Provide the [x, y] coordinate of the cell's center where the given text is located.  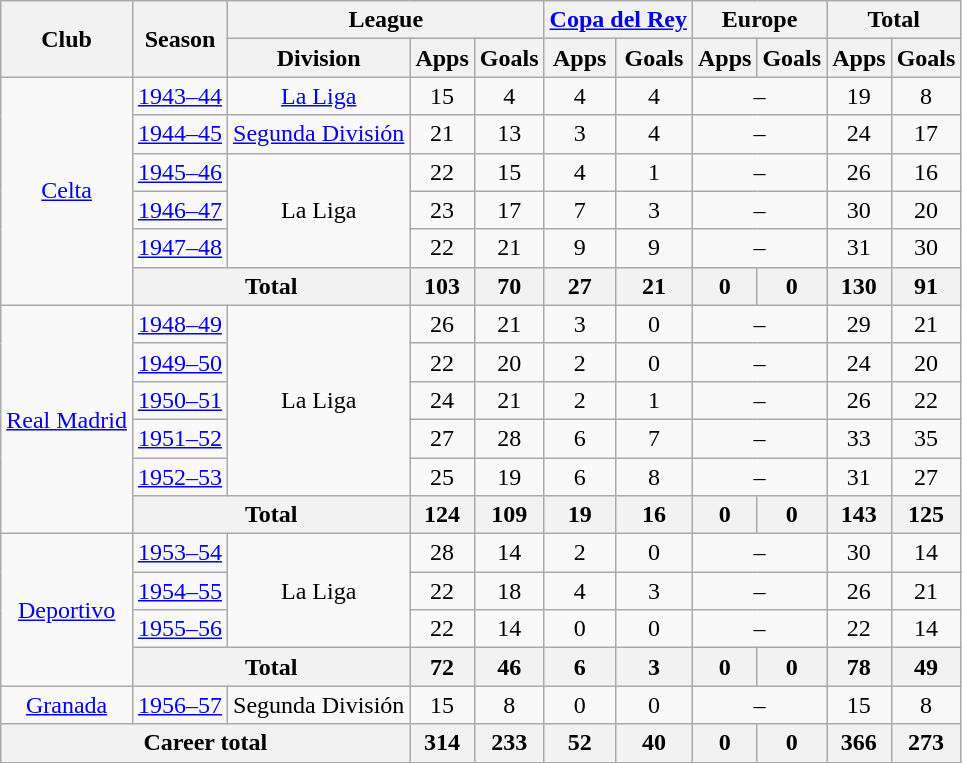
1955–56 [180, 629]
72 [442, 667]
Club [67, 39]
273 [926, 743]
103 [442, 286]
Deportivo [67, 610]
1949–50 [180, 362]
Celta [67, 191]
18 [509, 591]
1944–45 [180, 134]
366 [859, 743]
130 [859, 286]
1956–57 [180, 705]
1946–47 [180, 210]
23 [442, 210]
Career total [206, 743]
1952–53 [180, 477]
70 [509, 286]
1951–52 [180, 438]
314 [442, 743]
109 [509, 515]
1943–44 [180, 96]
Copa del Rey [618, 20]
Granada [67, 705]
52 [580, 743]
Europe [759, 20]
Season [180, 39]
1953–54 [180, 553]
124 [442, 515]
33 [859, 438]
233 [509, 743]
25 [442, 477]
Division [319, 58]
35 [926, 438]
League [386, 20]
40 [654, 743]
143 [859, 515]
1945–46 [180, 172]
91 [926, 286]
13 [509, 134]
46 [509, 667]
29 [859, 324]
1954–55 [180, 591]
49 [926, 667]
125 [926, 515]
Real Madrid [67, 419]
78 [859, 667]
1947–48 [180, 248]
1948–49 [180, 324]
1950–51 [180, 400]
